Find where the given text appears and provide that cell's center as (x, y) coordinate. 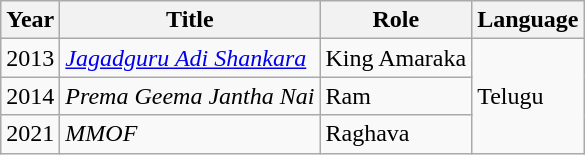
Prema Geema Jantha Nai (190, 96)
Jagadguru Adi Shankara (190, 58)
Role (396, 20)
Raghava (396, 134)
2014 (30, 96)
Title (190, 20)
Language (528, 20)
King Amaraka (396, 58)
MMOF (190, 134)
Ram (396, 96)
Telugu (528, 96)
Year (30, 20)
2021 (30, 134)
2013 (30, 58)
